Search for the cell housing the specified text and yield its [x, y] center coordinate. 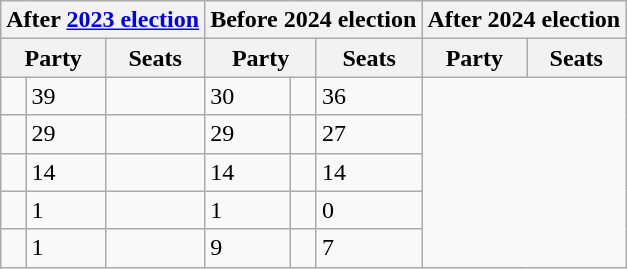
30 [248, 96]
After 2024 election [524, 20]
After 2023 election [103, 20]
36 [368, 96]
7 [368, 248]
0 [368, 210]
9 [248, 248]
39 [66, 96]
Before 2024 election [314, 20]
27 [368, 134]
